Search for the cell housing the specified text and yield its [X, Y] center coordinate. 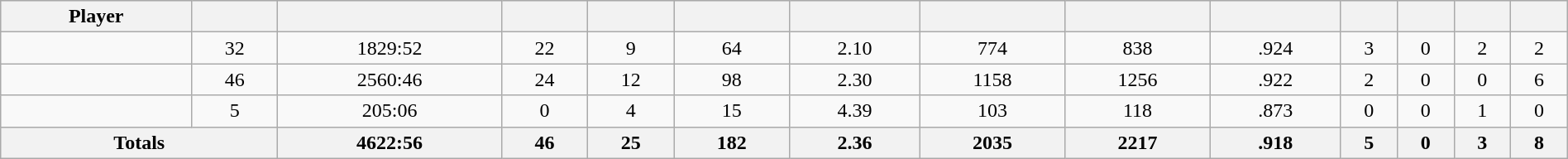
32 [235, 48]
838 [1138, 48]
Totals [139, 142]
2.30 [855, 79]
98 [732, 79]
1256 [1138, 79]
25 [631, 142]
15 [732, 111]
2.10 [855, 48]
774 [992, 48]
Player [96, 17]
2.36 [855, 142]
1829:52 [390, 48]
24 [544, 79]
118 [1138, 111]
1158 [992, 79]
205:06 [390, 111]
.918 [1275, 142]
4622:56 [390, 142]
2217 [1138, 142]
2035 [992, 142]
4 [631, 111]
8 [1540, 142]
6 [1540, 79]
2560:46 [390, 79]
.922 [1275, 79]
103 [992, 111]
12 [631, 79]
1 [1482, 111]
.873 [1275, 111]
4.39 [855, 111]
64 [732, 48]
22 [544, 48]
9 [631, 48]
182 [732, 142]
.924 [1275, 48]
